Determine the (X, Y) coordinate at the center of the cell enclosing the given text.  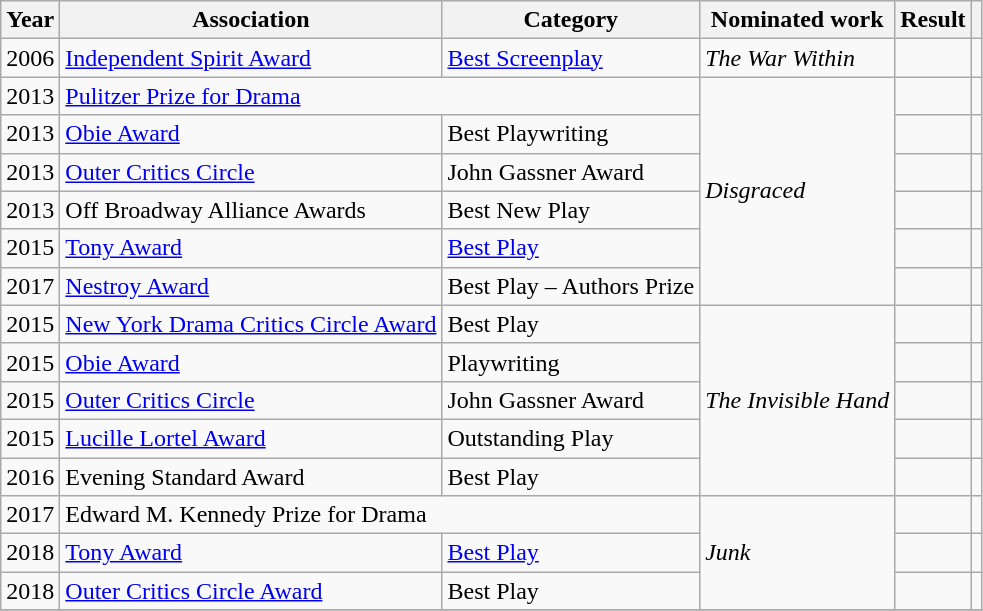
Off Broadway Alliance Awards (251, 210)
Pulitzer Prize for Drama (380, 96)
The War Within (798, 58)
2016 (30, 477)
Category (571, 20)
Evening Standard Award (251, 477)
Best Playwriting (571, 134)
Association (251, 20)
Lucille Lortel Award (251, 438)
New York Drama Critics Circle Award (251, 324)
Outer Critics Circle Award (251, 591)
Independent Spirit Award (251, 58)
Junk (798, 553)
Playwriting (571, 362)
Nestroy Award (251, 286)
Disgraced (798, 191)
Best New Play (571, 210)
Result (933, 20)
Outstanding Play (571, 438)
The Invisible Hand (798, 400)
Nominated work (798, 20)
Best Play – Authors Prize (571, 286)
Best Screenplay (571, 58)
2006 (30, 58)
Edward M. Kennedy Prize for Drama (380, 515)
Year (30, 20)
